Capture the cell that displays the provided text and extract its (X, Y) central coordinate. 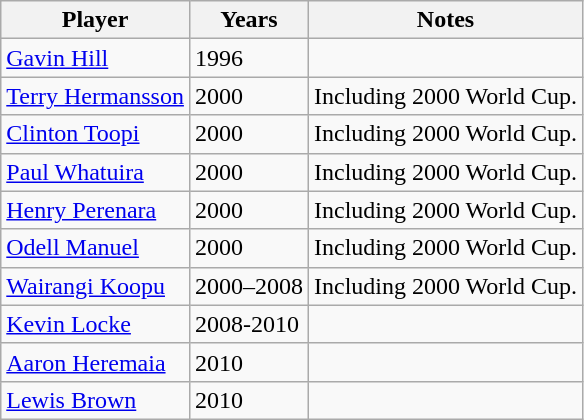
Wairangi Koopu (96, 286)
Paul Whatuira (96, 172)
Years (248, 20)
Player (96, 20)
Terry Hermansson (96, 96)
Lewis Brown (96, 400)
Odell Manuel (96, 248)
Gavin Hill (96, 58)
2008-2010 (248, 324)
Clinton Toopi (96, 134)
Henry Perenara (96, 210)
1996 (248, 58)
Notes (445, 20)
Kevin Locke (96, 324)
2000–2008 (248, 286)
Aaron Heremaia (96, 362)
